Provide the (x, y) coordinate of the cell's center where the given text is located.  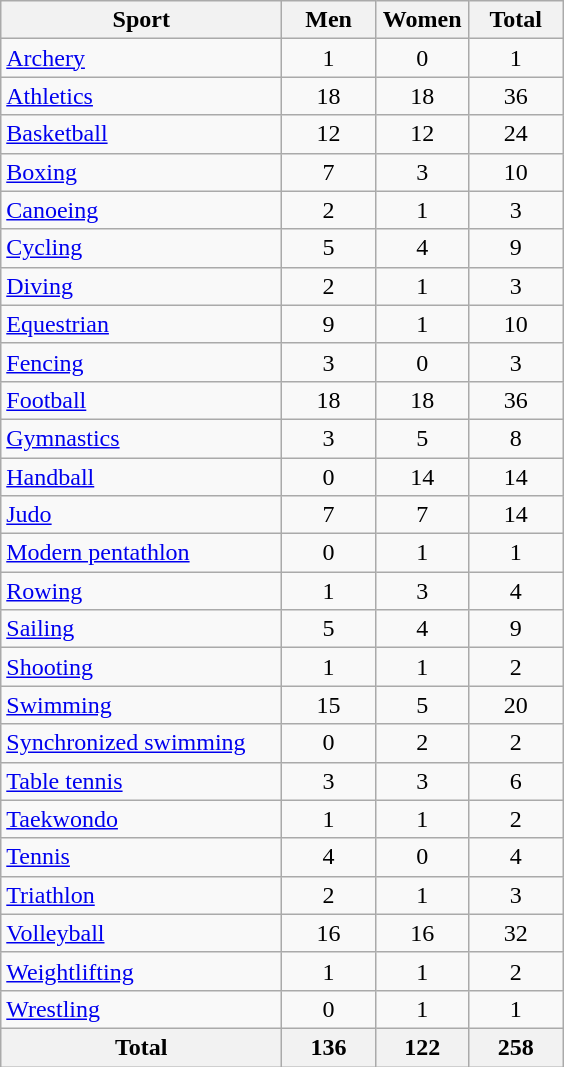
20 (516, 705)
122 (422, 1047)
Weightlifting (142, 971)
Table tennis (142, 781)
136 (329, 1047)
Archery (142, 58)
Men (329, 20)
Canoeing (142, 210)
Triathlon (142, 895)
Wrestling (142, 1009)
Swimming (142, 705)
32 (516, 933)
Women (422, 20)
Cycling (142, 248)
Synchronized swimming (142, 743)
6 (516, 781)
Athletics (142, 96)
Volleyball (142, 933)
Handball (142, 477)
Football (142, 400)
Basketball (142, 134)
24 (516, 134)
Diving (142, 286)
8 (516, 438)
Sport (142, 20)
Shooting (142, 667)
Boxing (142, 172)
Gymnastics (142, 438)
Fencing (142, 362)
15 (329, 705)
Tennis (142, 857)
Taekwondo (142, 819)
258 (516, 1047)
Rowing (142, 591)
Sailing (142, 629)
Modern pentathlon (142, 553)
Equestrian (142, 324)
Judo (142, 515)
